Return the (X, Y) coordinate for the center point of the cell that contains the specified text.  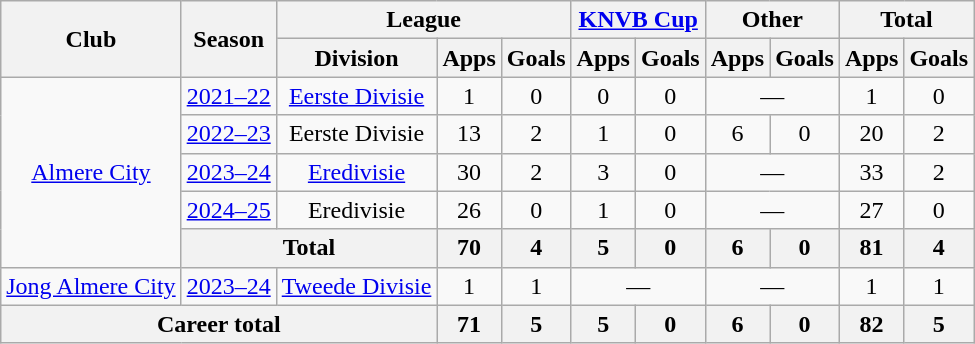
Other (772, 20)
Career total (219, 324)
82 (871, 324)
League (424, 20)
71 (469, 324)
26 (469, 210)
2021–22 (228, 96)
70 (469, 248)
Jong Almere City (91, 286)
Season (228, 39)
Division (356, 58)
Club (91, 39)
27 (871, 210)
Tweede Divisie (356, 286)
KNVB Cup (638, 20)
81 (871, 248)
33 (871, 172)
13 (469, 134)
2022–23 (228, 134)
30 (469, 172)
3 (603, 172)
Almere City (91, 172)
20 (871, 134)
2024–25 (228, 210)
